Search for the cell housing the specified text and yield its [x, y] center coordinate. 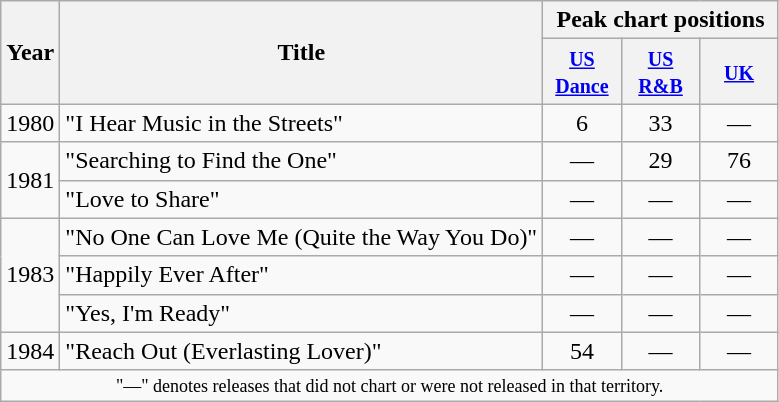
"No One Can Love Me (Quite the Way You Do)" [302, 237]
1981 [30, 180]
29 [660, 161]
Title [302, 52]
1984 [30, 351]
"Love to Share" [302, 199]
"Searching to Find the One" [302, 161]
"Yes, I'm Ready" [302, 313]
"I Hear Music in the Streets" [302, 123]
1983 [30, 275]
"Reach Out (Everlasting Lover)" [302, 351]
6 [582, 123]
US R&B [660, 72]
1980 [30, 123]
33 [660, 123]
"—" denotes releases that did not chart or were not released in that territory. [390, 386]
― [740, 123]
US Dance [582, 72]
"Happily Ever After" [302, 275]
Peak chart positions [661, 20]
76 [740, 161]
54 [582, 351]
Year [30, 52]
UK [740, 72]
